Capture the cell that displays the provided text and extract its [X, Y] central coordinate. 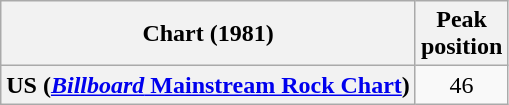
46 [461, 85]
Peakposition [461, 34]
Chart (1981) [208, 34]
US (Billboard Mainstream Rock Chart) [208, 85]
